Return (X, Y) of the center of cell containing provided text 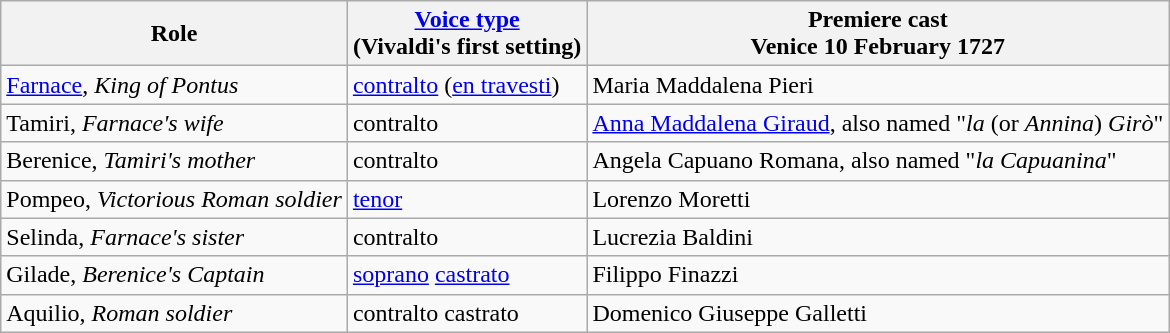
Voice type(Vivaldi's first setting) (466, 34)
Aquilio, Roman soldier (174, 313)
Angela Capuano Romana, also named "la Capuanina" (878, 161)
Lorenzo Moretti (878, 199)
Farnace, King of Pontus (174, 85)
tenor (466, 199)
Domenico Giuseppe Galletti (878, 313)
Lucrezia Baldini (878, 237)
Anna Maddalena Giraud, also named "la (or Annina) Girò" (878, 123)
soprano castrato (466, 275)
Role (174, 34)
Tamiri, Farnace's wife (174, 123)
contralto castrato (466, 313)
contralto (en travesti) (466, 85)
Selinda, Farnace's sister (174, 237)
Filippo Finazzi (878, 275)
Pompeo, Victorious Roman soldier (174, 199)
Premiere castVenice 10 February 1727 (878, 34)
Berenice, Tamiri's mother (174, 161)
Maria Maddalena Pieri (878, 85)
Gilade, Berenice's Captain (174, 275)
